Extract the [X, Y] coordinate from the center of the cell holding the provided text.  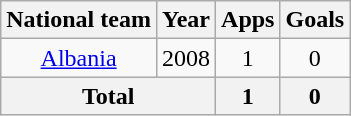
Total [108, 96]
Goals [315, 20]
Year [186, 20]
2008 [186, 58]
National team [79, 20]
Albania [79, 58]
Apps [248, 20]
